Locate the cell with the specified text and output its (x, y) center coordinate. 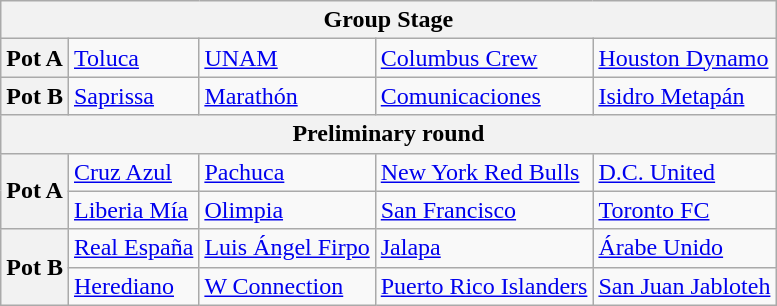
Pachuca (287, 172)
Puerto Rico Islanders (484, 286)
Luis Ángel Firpo (287, 248)
Saprissa (133, 96)
San Juan Jabloteh (684, 286)
San Francisco (484, 210)
Real España (133, 248)
Liberia Mía (133, 210)
D.C. United (684, 172)
Jalapa (484, 248)
W Connection (287, 286)
Cruz Azul (133, 172)
Marathón (287, 96)
Houston Dynamo (684, 58)
Columbus Crew (484, 58)
Toluca (133, 58)
UNAM (287, 58)
Toronto FC (684, 210)
New York Red Bulls (484, 172)
Olimpia (287, 210)
Isidro Metapán (684, 96)
Group Stage (388, 20)
Árabe Unido (684, 248)
Comunicaciones (484, 96)
Herediano (133, 286)
Preliminary round (388, 134)
